Locate the cell with the specified text and output its [X, Y] center coordinate. 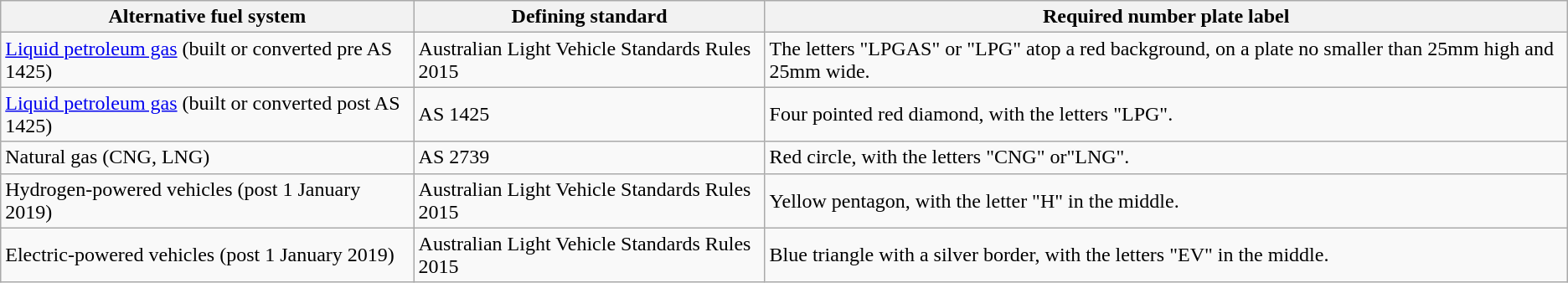
Alternative fuel system [208, 17]
AS 2739 [590, 157]
AS 1425 [590, 114]
Yellow pentagon, with the letter "H" in the middle. [1166, 201]
Defining standard [590, 17]
Blue triangle with a silver border, with the letters "EV" in the middle. [1166, 255]
Natural gas (CNG, LNG) [208, 157]
Red circle, with the letters "CNG" or"LNG". [1166, 157]
Required number plate label [1166, 17]
Four pointed red diamond, with the letters "LPG". [1166, 114]
The letters "LPGAS" or "LPG" atop a red background, on a plate no smaller than 25mm high and 25mm wide. [1166, 60]
Liquid petroleum gas (built or converted post AS 1425) [208, 114]
Liquid petroleum gas (built or converted pre AS 1425) [208, 60]
Hydrogen-powered vehicles (post 1 January 2019) [208, 201]
Electric-powered vehicles (post 1 January 2019) [208, 255]
